From the cell containing the given text, extract its center point as (X, Y) coordinate. 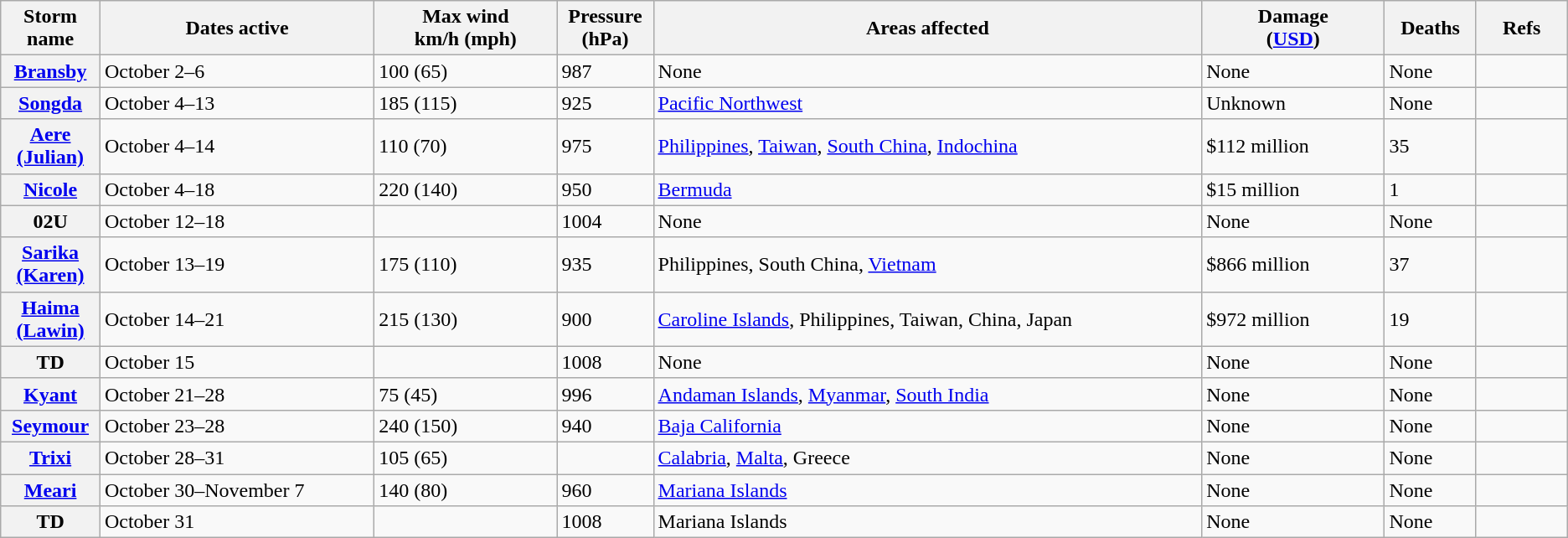
Andaman Islands, Myanmar, South India (928, 394)
$112 million (1293, 146)
Deaths (1431, 28)
996 (605, 394)
Storm name (50, 28)
$866 million (1293, 265)
Seymour (50, 426)
175 (110) (466, 265)
Trixi (50, 458)
215 (130) (466, 318)
Songda (50, 103)
Max windkm/h (mph) (466, 28)
October 15 (236, 362)
1004 (605, 221)
October 28–31 (236, 458)
Refs (1521, 28)
950 (605, 189)
Damage(USD) (1293, 28)
Dates active (236, 28)
185 (115) (466, 103)
110 (70) (466, 146)
Bransby (50, 71)
October 23–28 (236, 426)
Caroline Islands, Philippines, Taiwan, China, Japan (928, 318)
October 13–19 (236, 265)
October 12–18 (236, 221)
Philippines, Taiwan, South China, Indochina (928, 146)
Aere (Julian) (50, 146)
19 (1431, 318)
1 (1431, 189)
Baja California (928, 426)
Philippines, South China, Vietnam (928, 265)
Pressure(hPa) (605, 28)
987 (605, 71)
Pacific Northwest (928, 103)
October 4–13 (236, 103)
$15 million (1293, 189)
Haima (Lawin) (50, 318)
900 (605, 318)
October 14–21 (236, 318)
Unknown (1293, 103)
35 (1431, 146)
Calabria, Malta, Greece (928, 458)
$972 million (1293, 318)
960 (605, 490)
Areas affected (928, 28)
Bermuda (928, 189)
October 31 (236, 522)
100 (65) (466, 71)
Nicole (50, 189)
940 (605, 426)
220 (140) (466, 189)
October 30–November 7 (236, 490)
Kyant (50, 394)
02U (50, 221)
Meari (50, 490)
925 (605, 103)
75 (45) (466, 394)
140 (80) (466, 490)
October 2–6 (236, 71)
October 4–14 (236, 146)
105 (65) (466, 458)
October 4–18 (236, 189)
37 (1431, 265)
Sarika (Karen) (50, 265)
October 21–28 (236, 394)
240 (150) (466, 426)
975 (605, 146)
935 (605, 265)
